Output the [X, Y] coordinate of the center of the cell containing the given text.  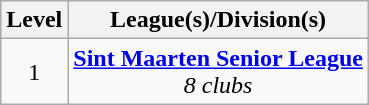
Sint Maarten Senior League8 clubs [218, 72]
League(s)/Division(s) [218, 20]
Level [34, 20]
1 [34, 72]
